Provide the (X, Y) coordinate of the cell's center where the given text is located.  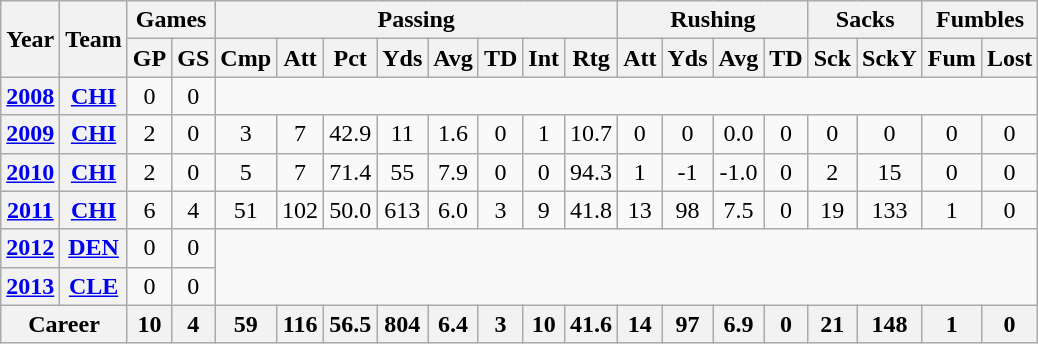
11 (402, 134)
148 (890, 324)
5 (246, 172)
DEN (94, 248)
2013 (30, 286)
Cmp (246, 58)
Rtg (592, 58)
-1.0 (738, 172)
GP (149, 58)
42.9 (350, 134)
41.8 (592, 210)
94.3 (592, 172)
Fum (952, 58)
GS (194, 58)
51 (246, 210)
50.0 (350, 210)
41.6 (592, 324)
97 (688, 324)
98 (688, 210)
6 (149, 210)
7.9 (454, 172)
6.0 (454, 210)
Pct (350, 58)
59 (246, 324)
CLE (94, 286)
Lost (1009, 58)
15 (890, 172)
2011 (30, 210)
2009 (30, 134)
2012 (30, 248)
6.9 (738, 324)
Rushing (714, 20)
Team (94, 39)
Career (64, 324)
6.4 (454, 324)
SckY (890, 58)
2008 (30, 96)
55 (402, 172)
14 (640, 324)
116 (300, 324)
13 (640, 210)
7.5 (738, 210)
Passing (416, 20)
Games (170, 20)
1.6 (454, 134)
0.0 (738, 134)
Int (544, 58)
Year (30, 39)
2010 (30, 172)
133 (890, 210)
19 (832, 210)
Fumbles (980, 20)
-1 (688, 172)
56.5 (350, 324)
21 (832, 324)
10.7 (592, 134)
613 (402, 210)
71.4 (350, 172)
102 (300, 210)
Sacks (865, 20)
804 (402, 324)
Sck (832, 58)
9 (544, 210)
